From the cell containing the given text, extract its center point as (x, y) coordinate. 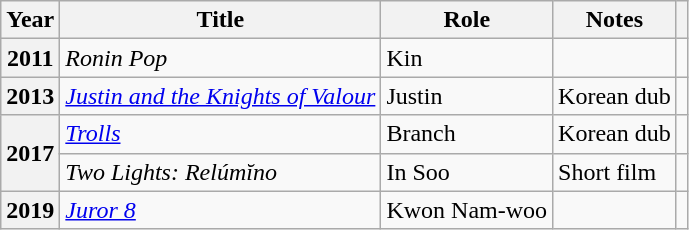
2019 (30, 210)
Notes (615, 20)
Trolls (220, 134)
Two Lights: Relúmĭno (220, 172)
Kwon Nam-woo (467, 210)
Branch (467, 134)
Ronin Pop (220, 58)
Kin (467, 58)
Juror 8 (220, 210)
Role (467, 20)
In Soo (467, 172)
Short film (615, 172)
Year (30, 20)
Justin and the Knights of Valour (220, 96)
2017 (30, 153)
Justin (467, 96)
Title (220, 20)
2013 (30, 96)
2011 (30, 58)
